Identify which cell holds the provided text, then report its (x, y) central coordinate. 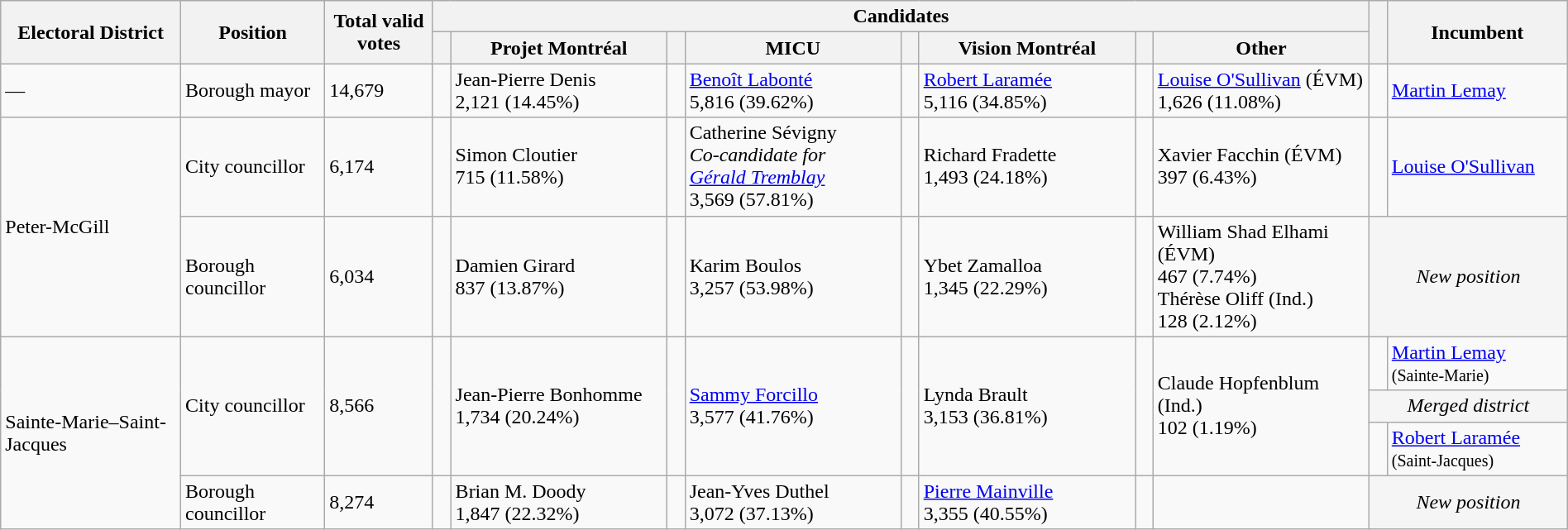
Peter-McGill (91, 227)
Incumbent (1477, 32)
Other (1260, 48)
Louise O'Sullivan (1477, 167)
Martin Lemay(Sainte-Marie) (1477, 364)
Benoît Labonté5,816 (39.62%) (792, 91)
Martin Lemay (1477, 91)
Lynda Brault3,153 (36.81%) (1027, 406)
Catherine SévignyCo-candidate forGérald Tremblay3,569 (57.81%) (792, 167)
MICU (792, 48)
Simon Cloutier715 (11.58%) (559, 167)
Total valid votes (379, 32)
6,174 (379, 167)
Candidates (901, 17)
Jean-Pierre Bonhomme1,734 (20.24%) (559, 406)
Robert Laramée5,116 (34.85%) (1027, 91)
Electoral District (91, 32)
6,034 (379, 276)
Robert Laramée(Saint-Jacques) (1477, 448)
Position (253, 32)
Claude Hopfenblum (Ind.)102 (1.19%) (1260, 406)
8,566 (379, 406)
Brian M. Doody1,847 (22.32%) (559, 503)
Pierre Mainville3,355 (40.55%) (1027, 503)
Sammy Forcillo3,577 (41.76%) (792, 406)
William Shad Elhami (ÉVM)467 (7.74%)Thérèse Oliff (Ind.)128 (2.12%) (1260, 276)
Karim Boulos3,257 (53.98%) (792, 276)
Xavier Facchin (ÉVM)397 (6.43%) (1260, 167)
Merged district (1469, 406)
— (91, 91)
Projet Montréal (559, 48)
Damien Girard837 (13.87%) (559, 276)
Jean-Pierre Denis2,121 (14.45%) (559, 91)
Jean-Yves Duthel3,072 (37.13%) (792, 503)
Richard Fradette1,493 (24.18%) (1027, 167)
14,679 (379, 91)
Sainte-Marie–Saint-Jacques (91, 433)
Louise O'Sullivan (ÉVM)1,626 (11.08%) (1260, 91)
Vision Montréal (1027, 48)
8,274 (379, 503)
Borough mayor (253, 91)
Ybet Zamalloa1,345 (22.29%) (1027, 276)
